Output the (X, Y) coordinate of the center of the cell containing the given text.  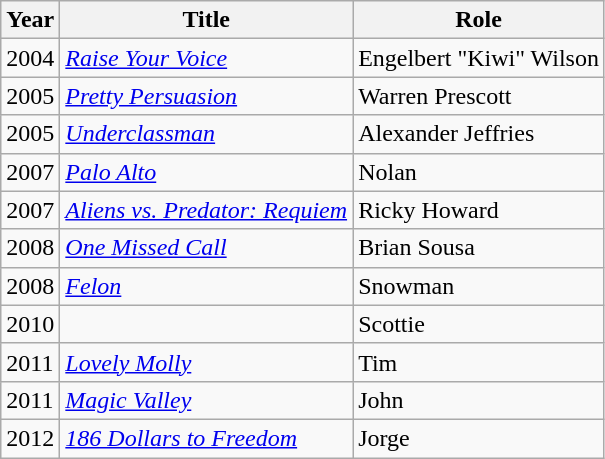
Tim (479, 362)
Title (206, 20)
Warren Prescott (479, 96)
Brian Sousa (479, 248)
John (479, 400)
Jorge (479, 438)
Year (30, 20)
Ricky Howard (479, 210)
Felon (206, 286)
Aliens vs. Predator: Requiem (206, 210)
Scottie (479, 324)
2010 (30, 324)
Magic Valley (206, 400)
186 Dollars to Freedom (206, 438)
Snowman (479, 286)
Alexander Jeffries (479, 134)
Underclassman (206, 134)
Engelbert "Kiwi" Wilson (479, 58)
Palo Alto (206, 172)
Raise Your Voice (206, 58)
Nolan (479, 172)
One Missed Call (206, 248)
Pretty Persuasion (206, 96)
2004 (30, 58)
Role (479, 20)
Lovely Molly (206, 362)
2012 (30, 438)
